Capture the cell that displays the provided text and extract its [X, Y] central coordinate. 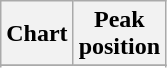
Peakposition [119, 34]
Chart [37, 34]
